For the text-containing cell, return its midpoint in [X, Y] coordinate format. 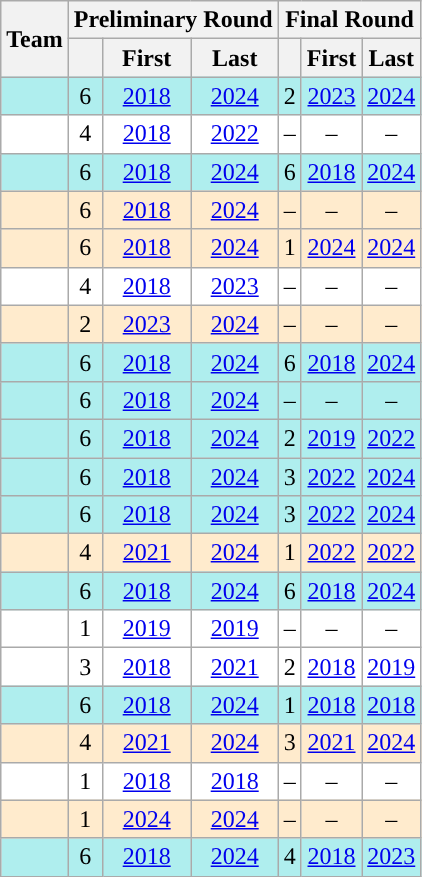
Preliminary Round [173, 20]
Team [35, 39]
Final Round [349, 20]
